Capture the cell that displays the provided text and extract its [x, y] central coordinate. 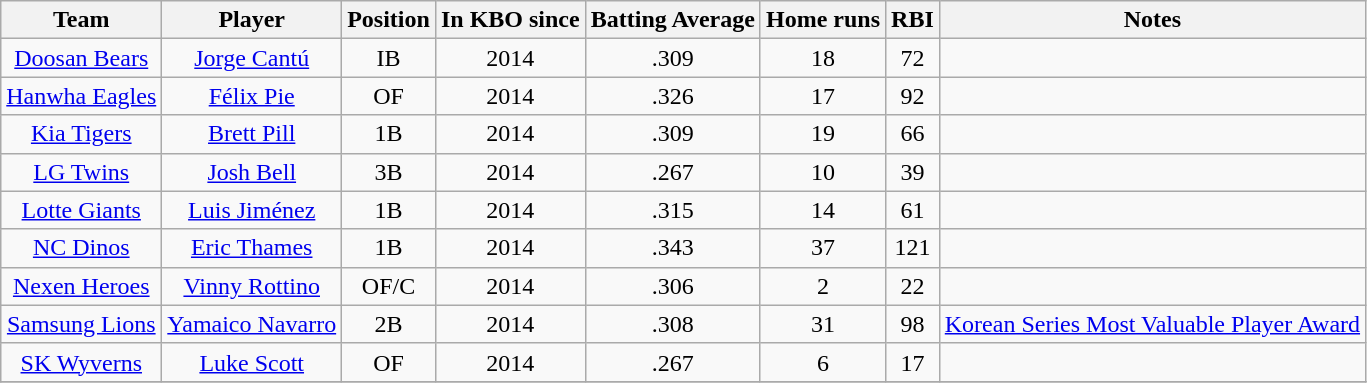
14 [822, 210]
31 [822, 324]
37 [822, 248]
61 [913, 210]
In KBO since [510, 20]
22 [913, 286]
Josh Bell [252, 172]
72 [913, 58]
.315 [672, 210]
10 [822, 172]
Luke Scott [252, 362]
Jorge Cantú [252, 58]
Batting Average [672, 20]
NC Dinos [82, 248]
LG Twins [82, 172]
Yamaico Navarro [252, 324]
RBI [913, 20]
121 [913, 248]
.326 [672, 96]
Félix Pie [252, 96]
IB [389, 58]
98 [913, 324]
Luis Jiménez [252, 210]
Hanwha Eagles [82, 96]
18 [822, 58]
Kia Tigers [82, 134]
6 [822, 362]
39 [913, 172]
92 [913, 96]
19 [822, 134]
Notes [1152, 20]
66 [913, 134]
2B [389, 324]
3B [389, 172]
.306 [672, 286]
.343 [672, 248]
Doosan Bears [82, 58]
Position [389, 20]
OF/C [389, 286]
Vinny Rottino [252, 286]
Eric Thames [252, 248]
Samsung Lions [82, 324]
Home runs [822, 20]
SK Wyverns [82, 362]
Brett Pill [252, 134]
.308 [672, 324]
Korean Series Most Valuable Player Award [1152, 324]
Lotte Giants [82, 210]
Team [82, 20]
Player [252, 20]
2 [822, 286]
Nexen Heroes [82, 286]
